Locate the cell with the specified text and output its (x, y) center coordinate. 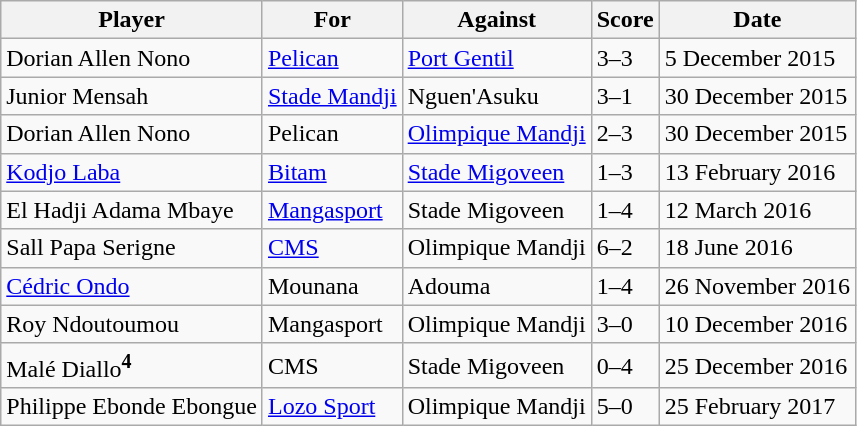
Mounana (332, 286)
Score (625, 20)
3–0 (625, 324)
10 December 2016 (757, 324)
13 February 2016 (757, 172)
Bitam (332, 172)
Kodjo Laba (132, 172)
26 November 2016 (757, 286)
Lozo Sport (332, 407)
Date (757, 20)
3–3 (625, 58)
3–1 (625, 96)
0–4 (625, 366)
Nguen'Asuku (496, 96)
18 June 2016 (757, 248)
6–2 (625, 248)
5 December 2015 (757, 58)
Sall Papa Serigne (132, 248)
Cédric Ondo (132, 286)
For (332, 20)
Malé Diallo4 (132, 366)
Player (132, 20)
Roy Ndoutoumou (132, 324)
Against (496, 20)
2–3 (625, 134)
Port Gentil (496, 58)
Philippe Ebonde Ebongue (132, 407)
El Hadji Adama Mbaye (132, 210)
12 March 2016 (757, 210)
Adouma (496, 286)
5–0 (625, 407)
25 February 2017 (757, 407)
1–3 (625, 172)
25 December 2016 (757, 366)
Junior Mensah (132, 96)
Stade Mandji (332, 96)
